Find where the given text appears and provide that cell's center as (X, Y) coordinate. 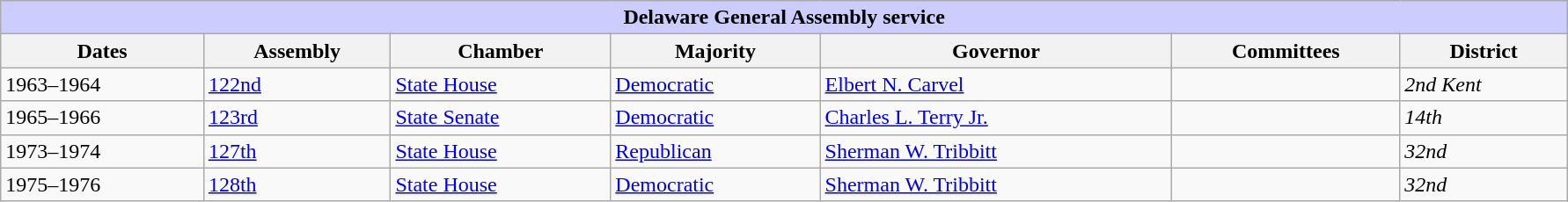
127th (297, 151)
Majority (715, 51)
Republican (715, 151)
Committees (1286, 51)
Chamber (501, 51)
2nd Kent (1484, 84)
1975–1976 (102, 184)
Dates (102, 51)
Assembly (297, 51)
District (1484, 51)
14th (1484, 118)
123rd (297, 118)
1973–1974 (102, 151)
1965–1966 (102, 118)
Delaware General Assembly service (785, 18)
Governor (996, 51)
Elbert N. Carvel (996, 84)
128th (297, 184)
State Senate (501, 118)
1963–1964 (102, 84)
122nd (297, 84)
Charles L. Terry Jr. (996, 118)
